Return [X, Y] of the center of cell containing provided text 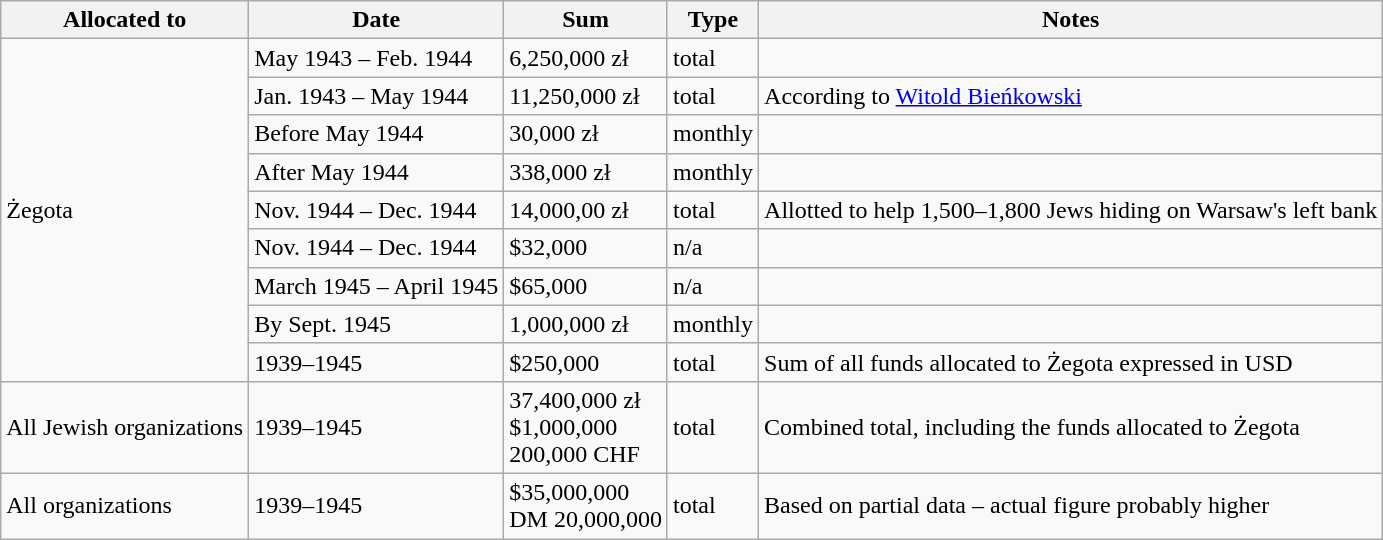
Żegota [125, 210]
Notes [1071, 20]
Sum [586, 20]
1,000,000 zł [586, 324]
After May 1944 [376, 172]
According to Witold Bieńkowski [1071, 96]
$35,000,000DM 20,000,000 [586, 506]
338,000 zł [586, 172]
All organizations [125, 506]
Combined total, including the funds allocated to Żegota [1071, 427]
$250,000 [586, 362]
14,000,00 zł [586, 210]
30,000 zł [586, 134]
Allotted to help 1,500–1,800 Jews hiding on Warsaw's left bank [1071, 210]
Allocated to [125, 20]
By Sept. 1945 [376, 324]
May 1943 – Feb. 1944 [376, 58]
11,250,000 zł [586, 96]
Date [376, 20]
6,250,000 zł [586, 58]
Before May 1944 [376, 134]
Sum of all funds allocated to Żegota expressed in USD [1071, 362]
All Jewish organizations [125, 427]
$65,000 [586, 286]
March 1945 – April 1945 [376, 286]
Type [712, 20]
Based on partial data – actual figure probably higher [1071, 506]
Jan. 1943 – May 1944 [376, 96]
$32,000 [586, 248]
37,400,000 zł$1,000,000200,000 CHF [586, 427]
